Extract the [x, y] coordinate from the center of the cell holding the provided text.  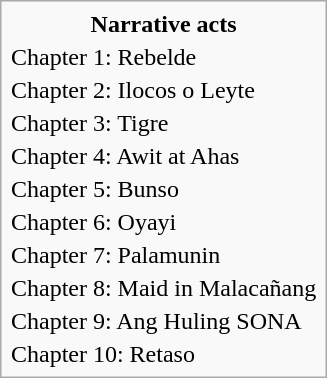
Chapter 7: Palamunin [163, 255]
Chapter 8: Maid in Malacañang [163, 288]
Chapter 2: Ilocos o Leyte [163, 90]
Chapter 3: Tigre [163, 123]
Chapter 4: Awit at Ahas [163, 156]
Chapter 5: Bunso [163, 189]
Chapter 1: Rebelde [163, 57]
Chapter 6: Oyayi [163, 222]
Chapter 10: Retaso [163, 354]
Narrative acts [163, 24]
Chapter 9: Ang Huling SONA [163, 321]
